Determine the [x, y] coordinate at the center of the cell enclosing the given text.  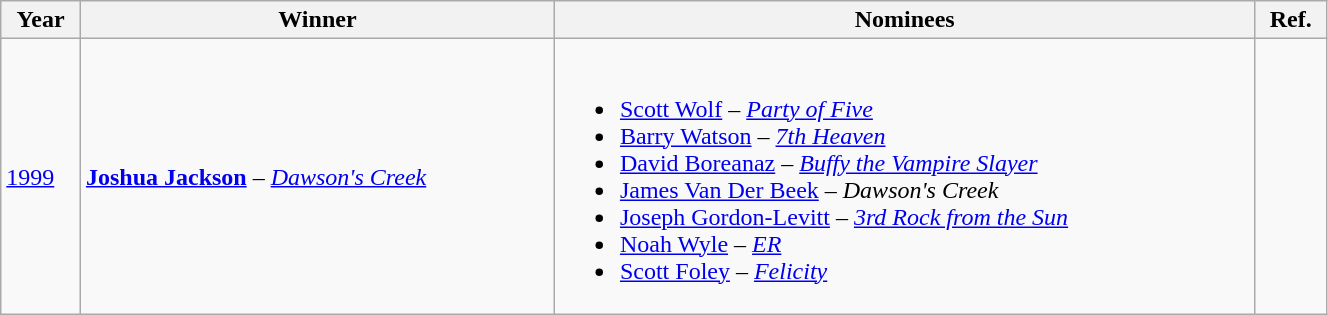
Ref. [1291, 20]
Year [41, 20]
Joshua Jackson – Dawson's Creek [317, 176]
Nominees [904, 20]
1999 [41, 176]
Winner [317, 20]
